Find where the given text appears and provide that cell's center as [x, y] coordinate. 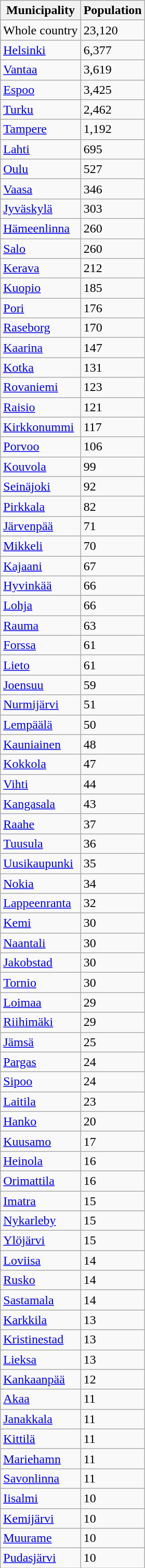
Population [112, 10]
Hyvinkää [41, 586]
Kankaanpää [41, 1379]
6,377 [112, 50]
Kotka [41, 367]
Vantaa [41, 70]
Lempäälä [41, 725]
1,192 [112, 129]
Salo [41, 249]
Lieto [41, 665]
Vaasa [41, 189]
Kuusamo [41, 1141]
Raisio [41, 407]
123 [112, 387]
Riihimäki [41, 1022]
Kemi [41, 923]
23,120 [112, 30]
Raseborg [41, 328]
63 [112, 626]
Porvoo [41, 447]
Kauniainen [41, 744]
Lahti [41, 149]
121 [112, 407]
3,619 [112, 70]
43 [112, 804]
Kristinestad [41, 1340]
Oulu [41, 169]
50 [112, 725]
Mariehamn [41, 1459]
Rovaniemi [41, 387]
Kirkkonummi [41, 427]
176 [112, 308]
Municipality [41, 10]
Tampere [41, 129]
303 [112, 209]
212 [112, 268]
Pargas [41, 1062]
Nurmijärvi [41, 705]
Pori [41, 308]
Seinäjoki [41, 486]
Järvenpää [41, 526]
Kemijärvi [41, 1518]
Kokkola [41, 764]
Lohja [41, 606]
35 [112, 863]
106 [112, 447]
Sipoo [41, 1082]
36 [112, 843]
346 [112, 189]
92 [112, 486]
2,462 [112, 109]
48 [112, 744]
Uusikaupunki [41, 863]
185 [112, 288]
Tuusula [41, 843]
67 [112, 566]
117 [112, 427]
695 [112, 149]
Jyväskylä [41, 209]
17 [112, 1141]
Forssa [41, 645]
Heinola [41, 1161]
170 [112, 328]
20 [112, 1121]
Ylöjärvi [41, 1241]
44 [112, 784]
70 [112, 546]
47 [112, 764]
Loviisa [41, 1260]
12 [112, 1379]
Mikkeli [41, 546]
Pirkkala [41, 506]
Savonlinna [41, 1478]
Laitila [41, 1101]
Lappeenranta [41, 903]
23 [112, 1101]
Rauma [41, 626]
Espoo [41, 90]
Kuopio [41, 288]
Loimaa [41, 1002]
Janakkala [41, 1419]
71 [112, 526]
147 [112, 348]
Kangasala [41, 804]
3,425 [112, 90]
82 [112, 506]
Sastamala [41, 1300]
Lieksa [41, 1359]
Nykarleby [41, 1221]
Imatra [41, 1200]
Kaarina [41, 348]
Pudasjärvi [41, 1558]
25 [112, 1042]
Whole country [41, 30]
34 [112, 884]
Jakobstad [41, 963]
Vihti [41, 784]
Akaa [41, 1399]
Rusko [41, 1280]
Hanko [41, 1121]
Kouvola [41, 467]
Jämsä [41, 1042]
Hämeenlinna [41, 228]
Raahe [41, 824]
527 [112, 169]
Karkkila [41, 1320]
Orimattila [41, 1181]
Naantali [41, 943]
Nokia [41, 884]
Muurame [41, 1538]
Kerava [41, 268]
131 [112, 367]
99 [112, 467]
Kittilä [41, 1439]
Joensuu [41, 685]
Tornio [41, 983]
37 [112, 824]
51 [112, 705]
59 [112, 685]
Helsinki [41, 50]
Iisalmi [41, 1498]
Turku [41, 109]
Kajaani [41, 566]
32 [112, 903]
